Extract the [X, Y] coordinate from the center of the cell holding the provided text.  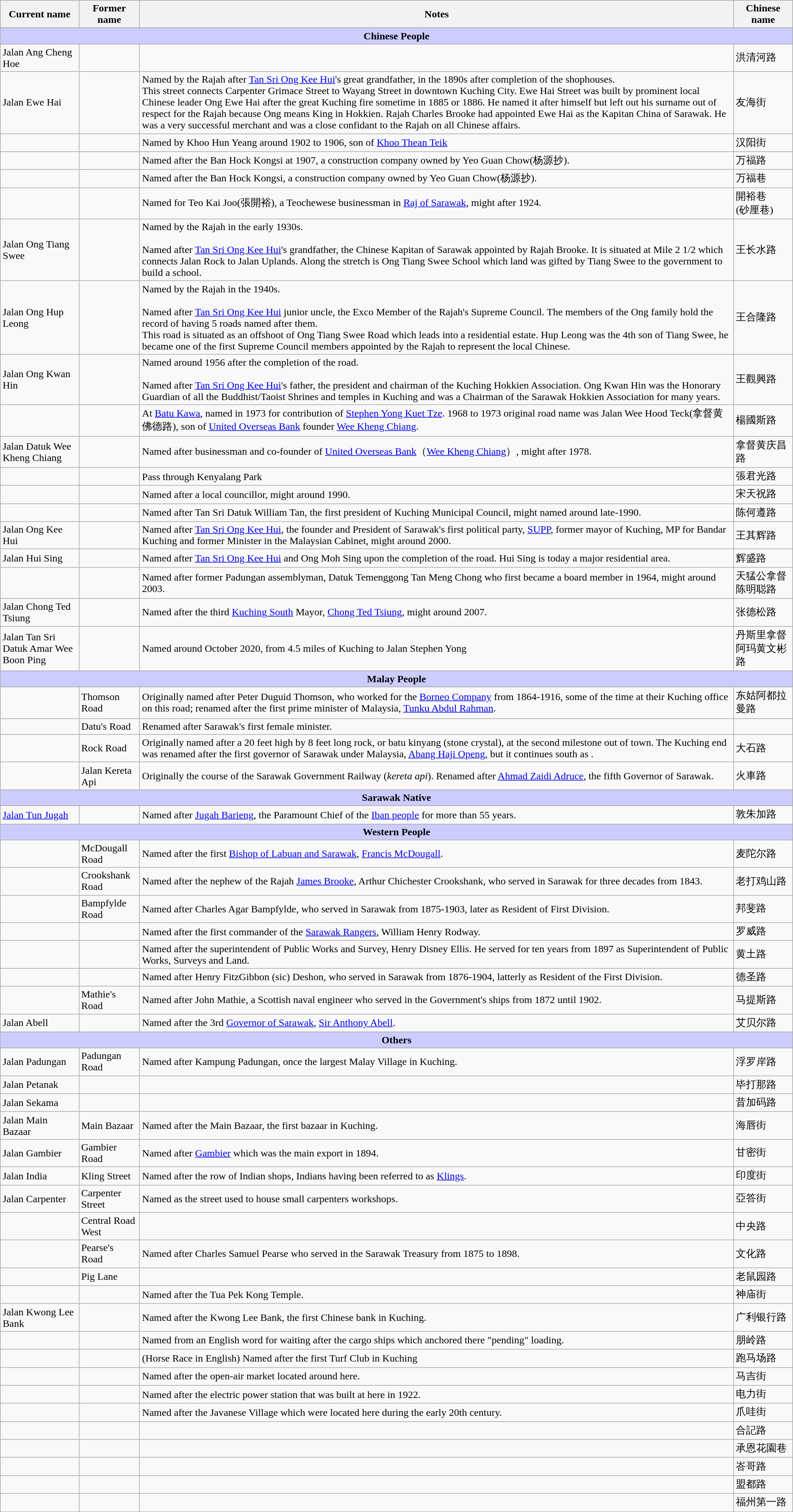
Jalan Datuk Wee Kheng Chiang [40, 452]
Named after the Main Bazaar, the first bazaar in Kuching. [437, 1126]
Named as the street used to house small carpenters workshops. [437, 1198]
開裕巷(砂厘巷) [763, 203]
Named after a local councillor, might around 1990. [437, 495]
Current name [40, 14]
Named from an English word for waiting after the cargo ships which anchored there "pending" loading. [437, 1340]
合記路 [763, 1431]
王合隆路 [763, 318]
张德松路 [763, 612]
Main Bazaar [109, 1126]
甘密街 [763, 1153]
印度街 [763, 1176]
Former name [109, 14]
Chinese People [396, 36]
Named after former Padungan assemblyman, Datuk Temenggong Tan Meng Chong who first became a board member in 1964, might around 2003. [437, 583]
马吉街 [763, 1376]
Jalan Tan Sri Datuk Amar Wee Boon Ping [40, 649]
Named after Jugah Barieng, the Paramount Chief of the Iban people for more than 55 years. [437, 814]
火車路 [763, 775]
广利银行路 [763, 1317]
德圣路 [763, 977]
毕打那路 [763, 1085]
承恩花園巷 [763, 1448]
老鼠园路 [763, 1276]
Jalan Ong Kee Hui [40, 536]
Named after the Javanese Village which were located here during the early 20th century. [437, 1413]
大石路 [763, 748]
Bampfylde Road [109, 909]
神庙街 [763, 1295]
Named after Gambier which was the main export in 1894. [437, 1153]
王觀興路 [763, 380]
楊國斯路 [763, 420]
马提斯路 [763, 1000]
Jalan Ewe Hai [40, 103]
Jalan India [40, 1176]
Jalan Tun Jugah [40, 814]
海唇街 [763, 1126]
敦朱加路 [763, 814]
Thomson Road [109, 703]
文化路 [763, 1254]
峇哥路 [763, 1466]
Named around October 2020, from 4.5 miles of Kuching to Jalan Stephen Yong [437, 649]
爪哇街 [763, 1413]
Jalan Carpenter [40, 1198]
东姑阿都拉曼路 [763, 703]
辉盛路 [763, 559]
Originally the course of the Sarawak Government Railway (kereta api). Renamed after Ahmad Zaidi Adruce, the fifth Governor of Sarawak. [437, 775]
万福路 [763, 161]
Named by Khoo Hun Yeang around 1902 to 1906, son of Khoo Thean Teik [437, 142]
友海街 [763, 103]
Jalan Sekama [40, 1103]
Carpenter Street [109, 1198]
Named after businessman and co-founder of United Overseas Bank（Wee Kheng Chiang）, might after 1978. [437, 452]
Padungan Road [109, 1062]
Named after the electric power station that was built at here in 1922. [437, 1394]
黄土路 [763, 954]
跑马场路 [763, 1359]
洪清河路 [763, 58]
罗威路 [763, 931]
昔加码路 [763, 1103]
Jalan Ong Tiang Swee [40, 250]
Named after the nephew of the Rajah James Brooke, Arthur Chichester Crookshank, who served in Sarawak for three decades from 1843. [437, 881]
朋岭路 [763, 1340]
Jalan Abell [40, 1023]
Kling Street [109, 1176]
汉阳街 [763, 142]
麦陀尔路 [763, 853]
Jalan Padungan [40, 1062]
Named after Henry FitzGibbon (sic) Deshon, who served in Sarawak from 1876-1904, latterly as Resident of the First Division. [437, 977]
王长水路 [763, 250]
Jalan Petanak [40, 1085]
Chinese name [763, 14]
Named after the open-air market located around here. [437, 1376]
盟都路 [763, 1485]
Western People [396, 832]
亞答街 [763, 1198]
Named after the 3rd Governor of Sarawak, Sir Anthony Abell. [437, 1023]
邦斐路 [763, 909]
Others [396, 1040]
Named after Tan Sri Datuk William Tan, the first president of Kuching Municipal Council, might named around late-1990. [437, 513]
万福巷 [763, 179]
Renamed after Sarawak's first female minister. [437, 726]
Named after the Ban Hock Kongsi, a construction company owned by Yeo Guan Chow(杨源抄). [437, 179]
Jalan Kereta Api [109, 775]
Named after the first commander of the Sarawak Rangers, William Henry Rodway. [437, 931]
拿督黄庆昌路 [763, 452]
Jalan Kwong Lee Bank [40, 1317]
Named after Kampung Padungan, once the largest Malay Village in Kuching. [437, 1062]
Named after the first Bishop of Labuan and Sarawak, Francis McDougall. [437, 853]
陈何遵路 [763, 513]
Jalan Main Bazaar [40, 1126]
Malay People [396, 679]
Named after the Kwong Lee Bank, the first Chinese bank in Kuching. [437, 1317]
Jalan Ang Cheng Hoe [40, 58]
Named after Charles Samuel Pearse who served in the Sarawak Treasury from 1875 to 1898. [437, 1254]
丹斯里拿督阿玛黄文彬路 [763, 649]
Datu's Road [109, 726]
福州第一路 [763, 1503]
宋天祝路 [763, 495]
中央路 [763, 1226]
浮罗岸路 [763, 1062]
Named after John Mathie, a Scottish naval engineer who served in the Government's ships from 1872 until 1902. [437, 1000]
老打鸡山路 [763, 881]
Named after the row of Indian shops, Indians having been referred to as Klings. [437, 1176]
Named for Teo Kai Joo(張開裕), a Teochewese businessman in Raj of Sarawak, might after 1924. [437, 203]
Named after the Tua Pek Kong Temple. [437, 1295]
Pig Lane [109, 1276]
Notes [437, 14]
王其辉路 [763, 536]
Sarawak Native [396, 798]
Jalan Ong Hup Leong [40, 318]
Mathie's Road [109, 1000]
McDougall Road [109, 853]
Pearse's Road [109, 1254]
張君光路 [763, 476]
Gambier Road [109, 1153]
(Horse Race in English) Named after the first Turf Club in Kuching [437, 1359]
Central Road West [109, 1226]
Named after Tan Sri Ong Kee Hui and Ong Moh Sing upon the completion of the road. Hui Sing is today a major residential area. [437, 559]
Jalan Ong Kwan Hin [40, 380]
天猛公拿督陈明聪路 [763, 583]
Named after Charles Agar Bampfylde, who served in Sarawak from 1875-1903, later as Resident of First Division. [437, 909]
Rock Road [109, 748]
Named after the third Kuching South Mayor, Chong Ted Tsiung, might around 2007. [437, 612]
Jalan Hui Sing [40, 559]
Crookshank Road [109, 881]
Jalan Chong Ted Tsiung [40, 612]
电力街 [763, 1394]
艾贝尔路 [763, 1023]
Named after the Ban Hock Kongsi at 1907, a construction company owned by Yeo Guan Chow(杨源抄). [437, 161]
Jalan Gambier [40, 1153]
Pass through Kenyalang Park [437, 476]
